Locate the cell with the specified text and output its [X, Y] center coordinate. 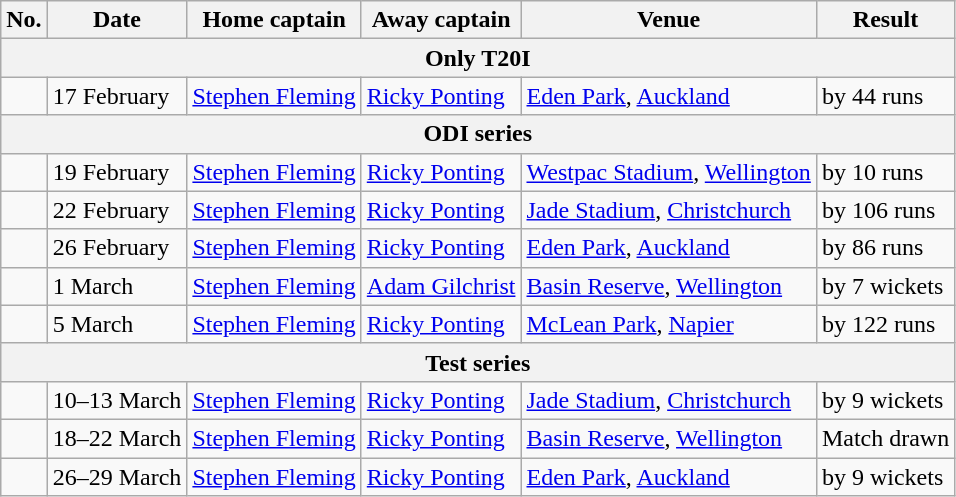
by 86 runs [885, 248]
Match drawn [885, 438]
by 44 runs [885, 96]
5 March [117, 324]
by 7 wickets [885, 286]
26–29 March [117, 477]
by 122 runs [885, 324]
by 106 runs [885, 210]
Venue [668, 20]
18–22 March [117, 438]
No. [24, 20]
Home captain [274, 20]
ODI series [478, 134]
19 February [117, 172]
17 February [117, 96]
Result [885, 20]
Adam Gilchrist [441, 286]
McLean Park, Napier [668, 324]
10–13 March [117, 400]
by 10 runs [885, 172]
Westpac Stadium, Wellington [668, 172]
Date [117, 20]
Test series [478, 362]
Only T20I [478, 58]
26 February [117, 248]
Away captain [441, 20]
22 February [117, 210]
1 March [117, 286]
